Determine the (x, y) coordinate at the center of the cell enclosing the given text.  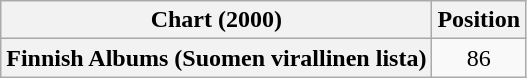
Finnish Albums (Suomen virallinen lista) (216, 58)
Chart (2000) (216, 20)
86 (479, 58)
Position (479, 20)
